Capture the cell that displays the provided text and extract its (X, Y) central coordinate. 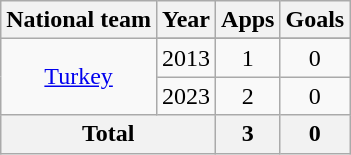
2023 (186, 96)
Year (186, 20)
3 (248, 134)
1 (248, 58)
National team (79, 20)
Goals (315, 20)
Apps (248, 20)
2 (248, 96)
2013 (186, 58)
Total (108, 134)
Turkey (79, 77)
